From the cell containing the given text, extract its center point as (x, y) coordinate. 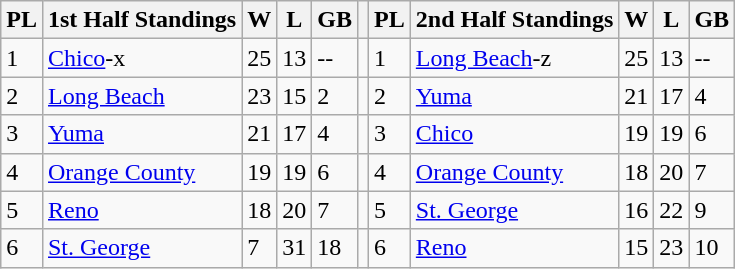
Chico-x (142, 58)
9 (712, 210)
10 (712, 248)
Long Beach (142, 96)
31 (294, 248)
16 (636, 210)
2nd Half Standings (514, 20)
1st Half Standings (142, 20)
22 (672, 210)
Long Beach-z (514, 58)
Chico (514, 134)
